Identify which cell holds the provided text, then report its (X, Y) central coordinate. 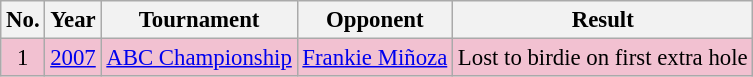
2007 (73, 58)
1 (23, 58)
No. (23, 20)
Opponent (374, 20)
Result (603, 20)
Frankie Miñoza (374, 58)
Tournament (199, 20)
ABC Championship (199, 58)
Year (73, 20)
Lost to birdie on first extra hole (603, 58)
